Determine the [x, y] coordinate at the center of the cell enclosing the given text.  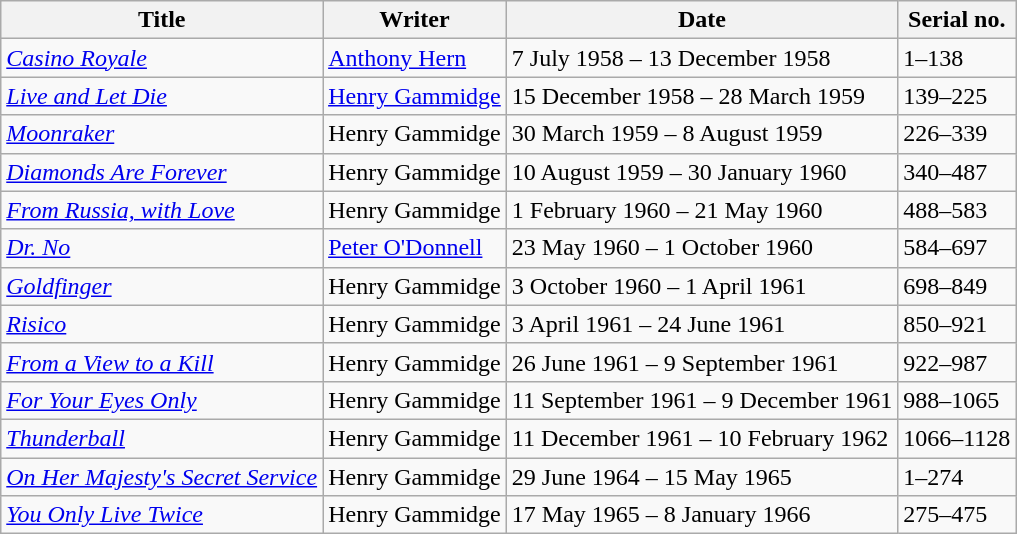
Date [702, 20]
Title [162, 20]
Peter O'Donnell [415, 248]
226–339 [957, 134]
488–583 [957, 210]
Anthony Hern [415, 58]
11 December 1961 – 10 February 1962 [702, 438]
Serial no. [957, 20]
1–138 [957, 58]
10 August 1959 – 30 January 1960 [702, 172]
29 June 1964 – 15 May 1965 [702, 477]
1066–1128 [957, 438]
139–225 [957, 96]
On Her Majesty's Secret Service [162, 477]
17 May 1965 – 8 January 1966 [702, 515]
340–487 [957, 172]
Diamonds Are Forever [162, 172]
584–697 [957, 248]
1 February 1960 – 21 May 1960 [702, 210]
922–987 [957, 362]
1–274 [957, 477]
15 December 1958 – 28 March 1959 [702, 96]
30 March 1959 – 8 August 1959 [702, 134]
Moonraker [162, 134]
23 May 1960 – 1 October 1960 [702, 248]
For Your Eyes Only [162, 400]
275–475 [957, 515]
698–849 [957, 286]
Risico [162, 324]
988–1065 [957, 400]
3 April 1961 – 24 June 1961 [702, 324]
3 October 1960 – 1 April 1961 [702, 286]
Thunderball [162, 438]
From Russia, with Love [162, 210]
You Only Live Twice [162, 515]
850–921 [957, 324]
26 June 1961 – 9 September 1961 [702, 362]
Goldfinger [162, 286]
7 July 1958 – 13 December 1958 [702, 58]
From a View to a Kill [162, 362]
Writer [415, 20]
Live and Let Die [162, 96]
11 September 1961 – 9 December 1961 [702, 400]
Casino Royale [162, 58]
Dr. No [162, 248]
